From the cell containing the given text, extract its center point as (X, Y) coordinate. 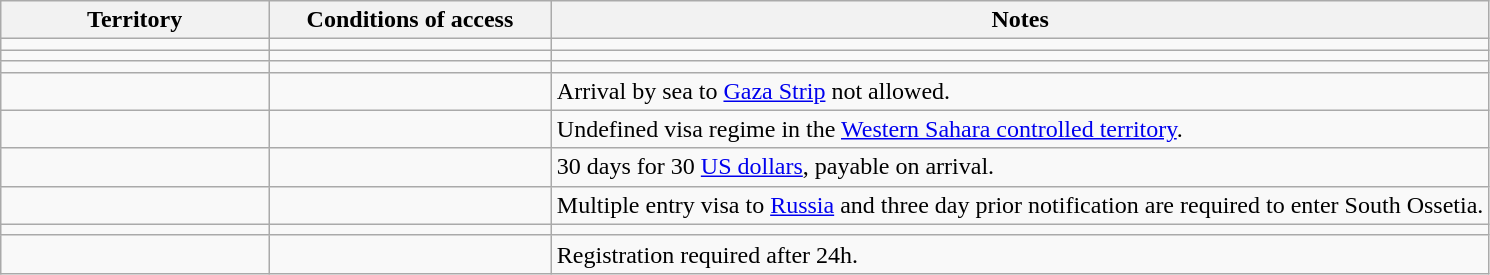
30 days for 30 US dollars, payable on arrival. (1020, 167)
Undefined visa regime in the Western Sahara controlled territory. (1020, 129)
Conditions of access (410, 20)
Notes (1020, 20)
Arrival by sea to Gaza Strip not allowed. (1020, 91)
Multiple entry visa to Russia and three day prior notification are required to enter South Ossetia. (1020, 205)
Registration required after 24h. (1020, 254)
Territory (135, 20)
